For the text-containing cell, return its midpoint in [X, Y] coordinate format. 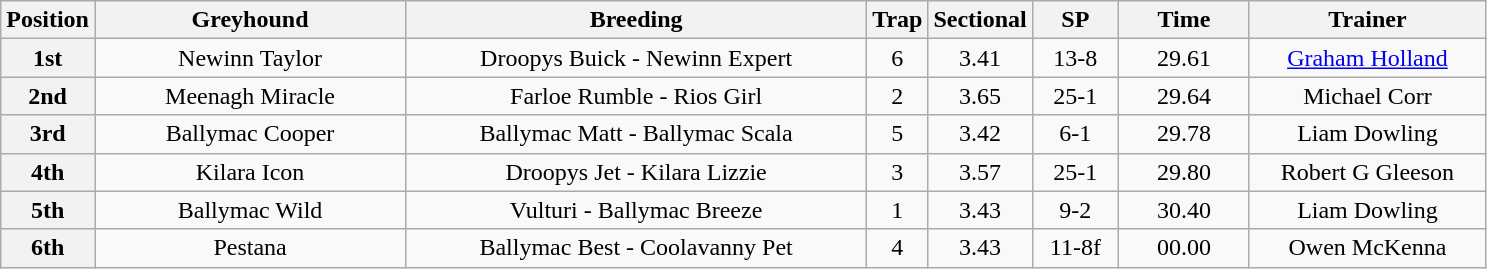
Farloe Rumble - Rios Girl [636, 96]
13-8 [1075, 58]
29.64 [1184, 96]
Trainer [1367, 20]
Droopys Buick - Newinn Expert [636, 58]
5th [48, 210]
5 [898, 134]
Vulturi - Ballymac Breeze [636, 210]
Droopys Jet - Kilara Lizzie [636, 172]
4th [48, 172]
30.40 [1184, 210]
6 [898, 58]
6-1 [1075, 134]
1st [48, 58]
Breeding [636, 20]
3.42 [980, 134]
6th [48, 248]
3 [898, 172]
3rd [48, 134]
3.65 [980, 96]
9-2 [1075, 210]
3.41 [980, 58]
Robert G Gleeson [1367, 172]
Greyhound [250, 20]
29.78 [1184, 134]
Ballymac Best - Coolavanny Pet [636, 248]
Graham Holland [1367, 58]
Trap [898, 20]
Owen McKenna [1367, 248]
Time [1184, 20]
2 [898, 96]
00.00 [1184, 248]
Michael Corr [1367, 96]
Kilara Icon [250, 172]
29.80 [1184, 172]
Position [48, 20]
11-8f [1075, 248]
Ballymac Cooper [250, 134]
Pestana [250, 248]
2nd [48, 96]
4 [898, 248]
3.57 [980, 172]
Meenagh Miracle [250, 96]
1 [898, 210]
29.61 [1184, 58]
Ballymac Wild [250, 210]
Sectional [980, 20]
SP [1075, 20]
Newinn Taylor [250, 58]
Ballymac Matt - Ballymac Scala [636, 134]
